For the text-containing cell, return its midpoint in [x, y] coordinate format. 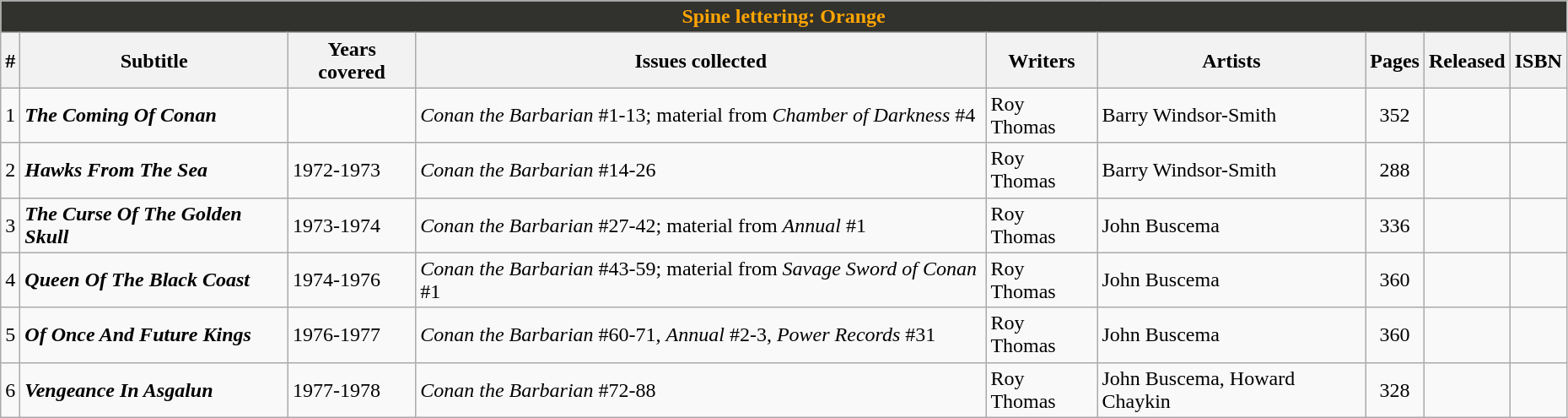
3 [10, 225]
352 [1395, 115]
Hawks From The Sea [154, 171]
6 [10, 390]
336 [1395, 225]
John Buscema, Howard Chaykin [1231, 390]
Artists [1231, 61]
Pages [1395, 61]
Issues collected [701, 61]
# [10, 61]
1976-1977 [353, 334]
2 [10, 171]
Conan the Barbarian #1-13; material from Chamber of Darkness #4 [701, 115]
1973-1974 [353, 225]
Writers [1042, 61]
Conan the Barbarian #72-88 [701, 390]
1 [10, 115]
Conan the Barbarian #60-71, Annual #2-3, Power Records #31 [701, 334]
Conan the Barbarian #14-26 [701, 171]
Of Once And Future Kings [154, 334]
328 [1395, 390]
ISBN [1538, 61]
Vengeance In Asgalun [154, 390]
The Curse Of The Golden Skull [154, 225]
5 [10, 334]
Years covered [353, 61]
288 [1395, 171]
Conan the Barbarian #43-59; material from Savage Sword of Conan #1 [701, 280]
Queen Of The Black Coast [154, 280]
Released [1467, 61]
Conan the Barbarian #27-42; material from Annual #1 [701, 225]
4 [10, 280]
Subtitle [154, 61]
1977-1978 [353, 390]
1974-1976 [353, 280]
Spine lettering: Orange [784, 17]
The Coming Of Conan [154, 115]
1972-1973 [353, 171]
